For the text-containing cell, return its midpoint in [X, Y] coordinate format. 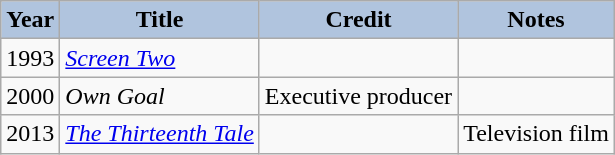
Executive producer [358, 96]
Year [30, 20]
Credit [358, 20]
2000 [30, 96]
The Thirteenth Tale [160, 134]
Title [160, 20]
Screen Two [160, 58]
1993 [30, 58]
2013 [30, 134]
Notes [536, 20]
Television film [536, 134]
Own Goal [160, 96]
